Search for the cell housing the specified text and yield its (X, Y) center coordinate. 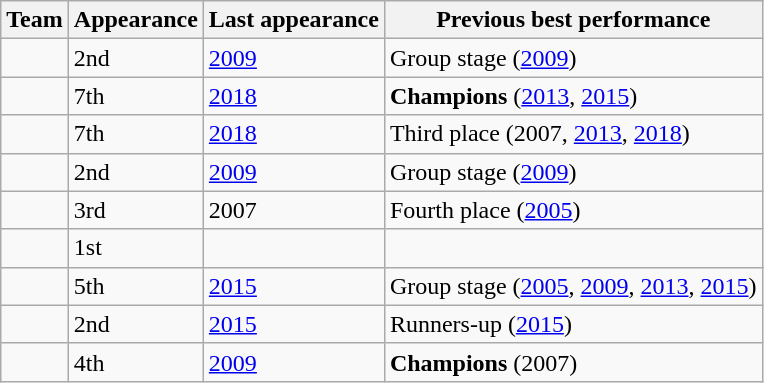
Champions (2007) (573, 362)
Appearance (136, 20)
Runners-up (2015) (573, 324)
Fourth place (2005) (573, 210)
1st (136, 248)
Team (35, 20)
5th (136, 286)
Group stage (2005, 2009, 2013, 2015) (573, 286)
4th (136, 362)
Previous best performance (573, 20)
2007 (294, 210)
3rd (136, 210)
Champions (2013, 2015) (573, 96)
Last appearance (294, 20)
Third place (2007, 2013, 2018) (573, 134)
